From the cell containing the given text, extract its center point as [X, Y] coordinate. 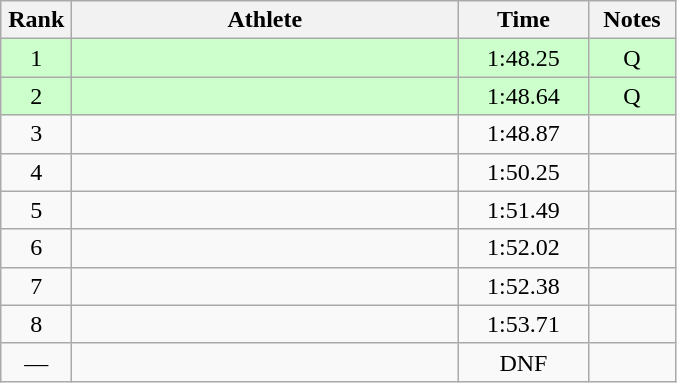
1:48.64 [524, 96]
1:52.38 [524, 286]
8 [36, 324]
Notes [632, 20]
Athlete [265, 20]
1 [36, 58]
1:48.25 [524, 58]
Rank [36, 20]
1:48.87 [524, 134]
1:51.49 [524, 210]
1:53.71 [524, 324]
2 [36, 96]
5 [36, 210]
Time [524, 20]
1:52.02 [524, 248]
4 [36, 172]
— [36, 362]
1:50.25 [524, 172]
7 [36, 286]
6 [36, 248]
DNF [524, 362]
3 [36, 134]
